For the text-containing cell, return its midpoint in [x, y] coordinate format. 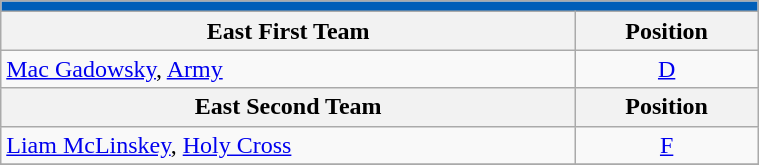
Mac Gadowsky, Army [288, 69]
Liam McLinskey, Holy Cross [288, 145]
East First Team [288, 31]
D [667, 69]
F [667, 145]
East Second Team [288, 107]
